Return the [X, Y] coordinate for the center point of the cell that contains the specified text.  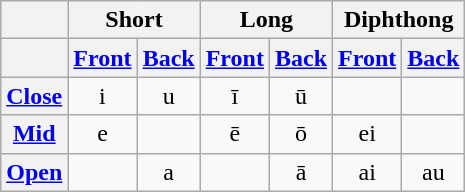
e [102, 134]
Mid [34, 134]
ei [368, 134]
Diphthong [399, 20]
Open [34, 172]
au [434, 172]
ū [300, 96]
ō [300, 134]
ē [234, 134]
a [168, 172]
Short [134, 20]
ai [368, 172]
Close [34, 96]
Long [266, 20]
ī [234, 96]
i [102, 96]
ā [300, 172]
u [168, 96]
